Pinpoint the cell where the given text exists, returning its [x, y] midpoint coordinate. 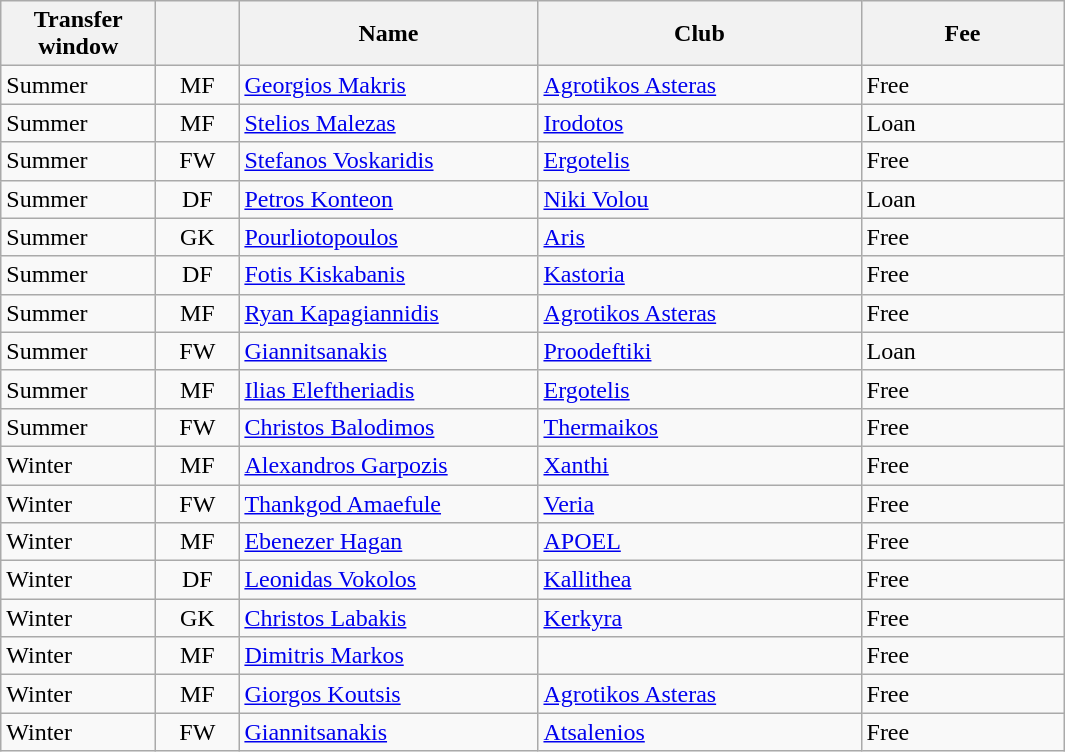
Dimitris Markos [388, 656]
Kastoria [700, 275]
Kerkyra [700, 618]
Name [388, 34]
Irodotos [700, 123]
Club [700, 34]
Aris [700, 237]
Stelios Malezas [388, 123]
Giorgos Koutsis [388, 694]
APOEL [700, 542]
Veria [700, 503]
Transfer window [78, 34]
Atsalenios [700, 732]
Ilias Eleftheriadis [388, 389]
Petros Konteon [388, 199]
Leonidas Vokolos [388, 580]
Niki Volou [700, 199]
Kallithea [700, 580]
Proodeftiki [700, 351]
Ryan Kapagiannidis [388, 313]
Christos Labakis [388, 618]
Fotis Kiskabanis [388, 275]
Georgios Makris [388, 85]
Alexandros Garpozis [388, 465]
Ebenezer Hagan [388, 542]
Xanthi [700, 465]
Thermaikos [700, 427]
Thankgod Amaefule [388, 503]
Fee [962, 34]
Stefanos Voskaridis [388, 161]
Pourliotopoulos [388, 237]
Christos Balodimos [388, 427]
